Locate the cell with the specified text and output its (X, Y) center coordinate. 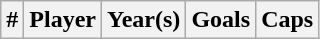
Year(s) (144, 20)
Goals (221, 20)
# (12, 20)
Player (63, 20)
Caps (288, 20)
